From the cell containing the given text, extract its center point as (x, y) coordinate. 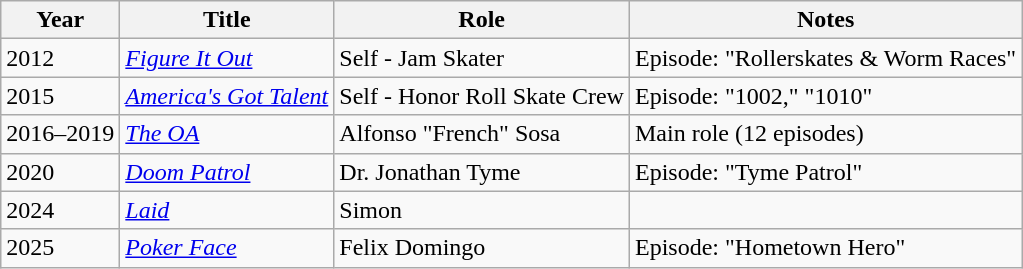
Notes (825, 20)
Role (482, 20)
Doom Patrol (227, 172)
Dr. Jonathan Tyme (482, 172)
America's Got Talent (227, 96)
The OA (227, 134)
Episode: "Hometown Hero" (825, 248)
2016–2019 (60, 134)
Title (227, 20)
Year (60, 20)
Episode: "1002," "1010" (825, 96)
Figure It Out (227, 58)
Alfonso "French" Sosa (482, 134)
2024 (60, 210)
Felix Domingo (482, 248)
2015 (60, 96)
2025 (60, 248)
Simon (482, 210)
Episode: "Tyme Patrol" (825, 172)
2020 (60, 172)
2012 (60, 58)
Poker Face (227, 248)
Main role (12 episodes) (825, 134)
Self - Honor Roll Skate Crew (482, 96)
Self - Jam Skater (482, 58)
Laid (227, 210)
Episode: "Rollerskates & Worm Races" (825, 58)
